Return the [x, y] coordinate for the center point of the cell that contains the specified text.  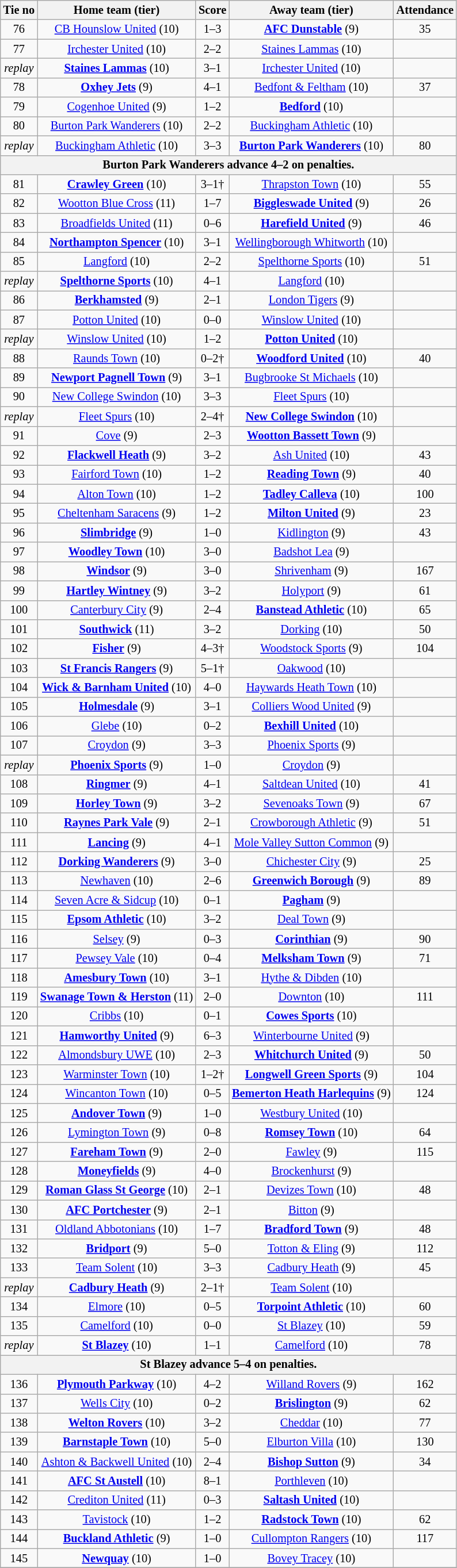
London Tigers (9) [311, 300]
102 [19, 649]
Dorking (10) [311, 629]
116 [19, 939]
138 [19, 1423]
Banstead Athletic (10) [311, 610]
Southwick (11) [116, 629]
Fisher (9) [116, 649]
95 [19, 513]
Raunds Town (10) [116, 358]
122 [19, 1055]
Radstock Town (10) [311, 1520]
Totton & Eling (9) [311, 1248]
Wellingborough Whitworth (10) [311, 242]
Longwell Green Sports (9) [311, 1074]
Crediton United (11) [116, 1500]
Mole Valley Sutton Common (9) [311, 842]
144 [19, 1539]
84 [19, 242]
Bovey Tracey (10) [311, 1558]
Wootton Bassett Town (9) [311, 436]
113 [19, 881]
60 [425, 1306]
92 [19, 455]
Dorking Wanderers (9) [116, 861]
139 [19, 1442]
Buckland Athletic (9) [116, 1539]
Harefield United (9) [311, 223]
142 [19, 1500]
Elmore (10) [116, 1306]
Selsey (9) [116, 939]
Bemerton Heath Harlequins (9) [311, 1094]
Canterbury City (9) [116, 610]
Raynes Park Vale (9) [116, 823]
Cheddar (10) [311, 1423]
1–1 [212, 1345]
Ashton & Backwell United (10) [116, 1462]
6–3 [212, 1036]
Romsey Town (10) [311, 1132]
Alton Town (10) [116, 494]
Oxhey Jets (9) [116, 87]
137 [19, 1404]
AFC Dunstable (9) [311, 29]
Bitton (9) [311, 1210]
46 [425, 223]
128 [19, 1171]
Torpoint Athletic (10) [311, 1306]
85 [19, 262]
Broadfields United (11) [116, 223]
Away team (tier) [311, 10]
106 [19, 726]
35 [425, 29]
Fareham Town (9) [116, 1152]
Plymouth Parkway (10) [116, 1384]
132 [19, 1248]
Slimbridge (9) [116, 532]
127 [19, 1152]
25 [425, 861]
55 [425, 184]
Ash United (10) [311, 455]
Newquay (10) [116, 1558]
26 [425, 204]
Colliers Wood United (9) [311, 707]
Thrapston Town (10) [311, 184]
Westbury United (10) [311, 1113]
Woodley Town (10) [116, 552]
99 [19, 591]
Porthleven (10) [311, 1481]
123 [19, 1074]
Andover Town (9) [116, 1113]
110 [19, 823]
Score [212, 10]
Cogenhoe United (9) [116, 107]
Kidlington (9) [311, 532]
109 [19, 803]
Elburton Villa (10) [311, 1442]
81 [19, 184]
Tavistock (10) [116, 1520]
Roman Glass St George (10) [116, 1190]
Bishop Sutton (9) [311, 1462]
Brislington (9) [311, 1404]
Holyport (9) [311, 591]
Badshot Lea (9) [311, 552]
143 [19, 1520]
Warminster Town (10) [116, 1074]
Pagham (9) [311, 900]
Attendance [425, 10]
82 [19, 204]
Saltash United (10) [311, 1500]
Melksham Town (9) [311, 959]
Bedford (10) [311, 107]
131 [19, 1229]
134 [19, 1306]
Cribbs (10) [116, 1016]
79 [19, 107]
126 [19, 1132]
8–1 [212, 1481]
Welton Rovers (10) [116, 1423]
Bradford Town (9) [311, 1229]
Reading Town (9) [311, 474]
86 [19, 300]
Oldland Abbotonians (10) [116, 1229]
Burton Park Wanderers advance 4–2 on penalties. [228, 165]
Cullompton Rangers (10) [311, 1539]
1–2† [212, 1074]
2–1† [212, 1287]
141 [19, 1481]
Oakwood (10) [311, 668]
Home team (tier) [116, 10]
Woodstock Sports (9) [311, 649]
Corinthian (9) [311, 939]
121 [19, 1036]
Tadley Calleva (10) [311, 494]
0–2† [212, 358]
59 [425, 1326]
Deal Town (9) [311, 919]
120 [19, 1016]
98 [19, 571]
61 [425, 591]
Seven Acre & Sidcup (10) [116, 900]
0–8 [212, 1132]
AFC Portchester (9) [116, 1210]
Hythe & Dibden (10) [311, 977]
125 [19, 1113]
Bexhill United (10) [311, 726]
Wells City (10) [116, 1404]
71 [425, 959]
3–1† [212, 184]
93 [19, 474]
45 [425, 1268]
167 [425, 571]
Windsor (9) [116, 571]
34 [425, 1462]
Wincanton Town (10) [116, 1094]
135 [19, 1326]
Glebe (10) [116, 726]
Biggleswade United (9) [311, 204]
Shrivenham (9) [311, 571]
Moneyfields (9) [116, 1171]
Barnstaple Town (10) [116, 1442]
101 [19, 629]
Fawley (9) [311, 1152]
107 [19, 745]
94 [19, 494]
Lancing (9) [116, 842]
41 [425, 784]
119 [19, 997]
105 [19, 707]
Crowborough Athletic (9) [311, 823]
Brockenhurst (9) [311, 1171]
108 [19, 784]
Cove (9) [116, 436]
Lymington Town (9) [116, 1132]
129 [19, 1190]
Amesbury Town (10) [116, 977]
AFC St Austell (10) [116, 1481]
Newport Pagnell Town (9) [116, 378]
Horley Town (9) [116, 803]
CB Hounslow United (10) [116, 29]
Pewsey Vale (10) [116, 959]
0–6 [212, 223]
103 [19, 668]
Epsom Athletic (10) [116, 919]
Bedfont & Feltham (10) [311, 87]
23 [425, 513]
Milton United (9) [311, 513]
Fairford Town (10) [116, 474]
76 [19, 29]
140 [19, 1462]
Tie no [19, 10]
97 [19, 552]
2–4† [212, 416]
Newhaven (10) [116, 881]
Ringmer (9) [116, 784]
Almondsbury UWE (10) [116, 1055]
Swanage Town & Herston (11) [116, 997]
1–3 [212, 29]
Downton (10) [311, 997]
Berkhamsted (9) [116, 300]
Cheltenham Saracens (9) [116, 513]
Devizes Town (10) [311, 1190]
91 [19, 436]
67 [425, 803]
Wootton Blue Cross (11) [116, 204]
118 [19, 977]
4–3† [212, 649]
Cowes Sports (10) [311, 1016]
4–2 [212, 1384]
5–1† [212, 668]
Sevenoaks Town (9) [311, 803]
162 [425, 1384]
Saltdean United (10) [311, 784]
Willand Rovers (9) [311, 1384]
Northampton Spencer (10) [116, 242]
Flackwell Heath (9) [116, 455]
Winterbourne United (9) [311, 1036]
Hamworthy United (9) [116, 1036]
87 [19, 320]
0–4 [212, 959]
Bugbrooke St Michaels (10) [311, 378]
145 [19, 1558]
Crawley Green (10) [116, 184]
64 [425, 1132]
St Blazey advance 5–4 on penalties. [228, 1364]
2–6 [212, 881]
Holmesdale (9) [116, 707]
Greenwich Borough (9) [311, 881]
Chichester City (9) [311, 861]
96 [19, 532]
65 [425, 610]
133 [19, 1268]
Whitchurch United (9) [311, 1055]
Woodford United (10) [311, 358]
88 [19, 358]
83 [19, 223]
Bridport (9) [116, 1248]
St Francis Rangers (9) [116, 668]
Haywards Heath Town (10) [311, 687]
Wick & Barnham United (10) [116, 687]
114 [19, 900]
Hartley Wintney (9) [116, 591]
136 [19, 1384]
37 [425, 87]
